For the text-containing cell, return its midpoint in [X, Y] coordinate format. 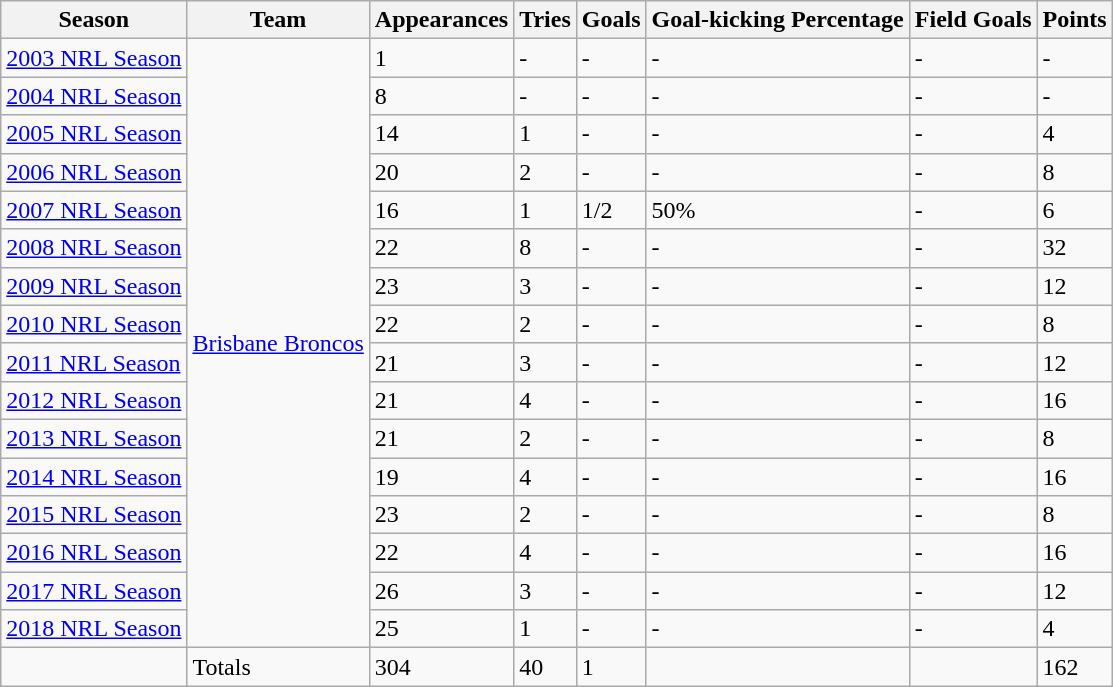
Brisbane Broncos [278, 344]
20 [441, 172]
19 [441, 477]
Field Goals [973, 20]
2013 NRL Season [94, 438]
Points [1074, 20]
Totals [278, 667]
2014 NRL Season [94, 477]
Team [278, 20]
1/2 [611, 210]
Season [94, 20]
2018 NRL Season [94, 629]
2011 NRL Season [94, 362]
2012 NRL Season [94, 400]
2009 NRL Season [94, 286]
Goals [611, 20]
2016 NRL Season [94, 553]
26 [441, 591]
2005 NRL Season [94, 134]
2003 NRL Season [94, 58]
40 [546, 667]
304 [441, 667]
2010 NRL Season [94, 324]
2006 NRL Season [94, 172]
2015 NRL Season [94, 515]
25 [441, 629]
2004 NRL Season [94, 96]
2008 NRL Season [94, 248]
32 [1074, 248]
2017 NRL Season [94, 591]
162 [1074, 667]
14 [441, 134]
Tries [546, 20]
2007 NRL Season [94, 210]
Appearances [441, 20]
Goal-kicking Percentage [778, 20]
50% [778, 210]
6 [1074, 210]
